Search for the cell housing the specified text and yield its [X, Y] center coordinate. 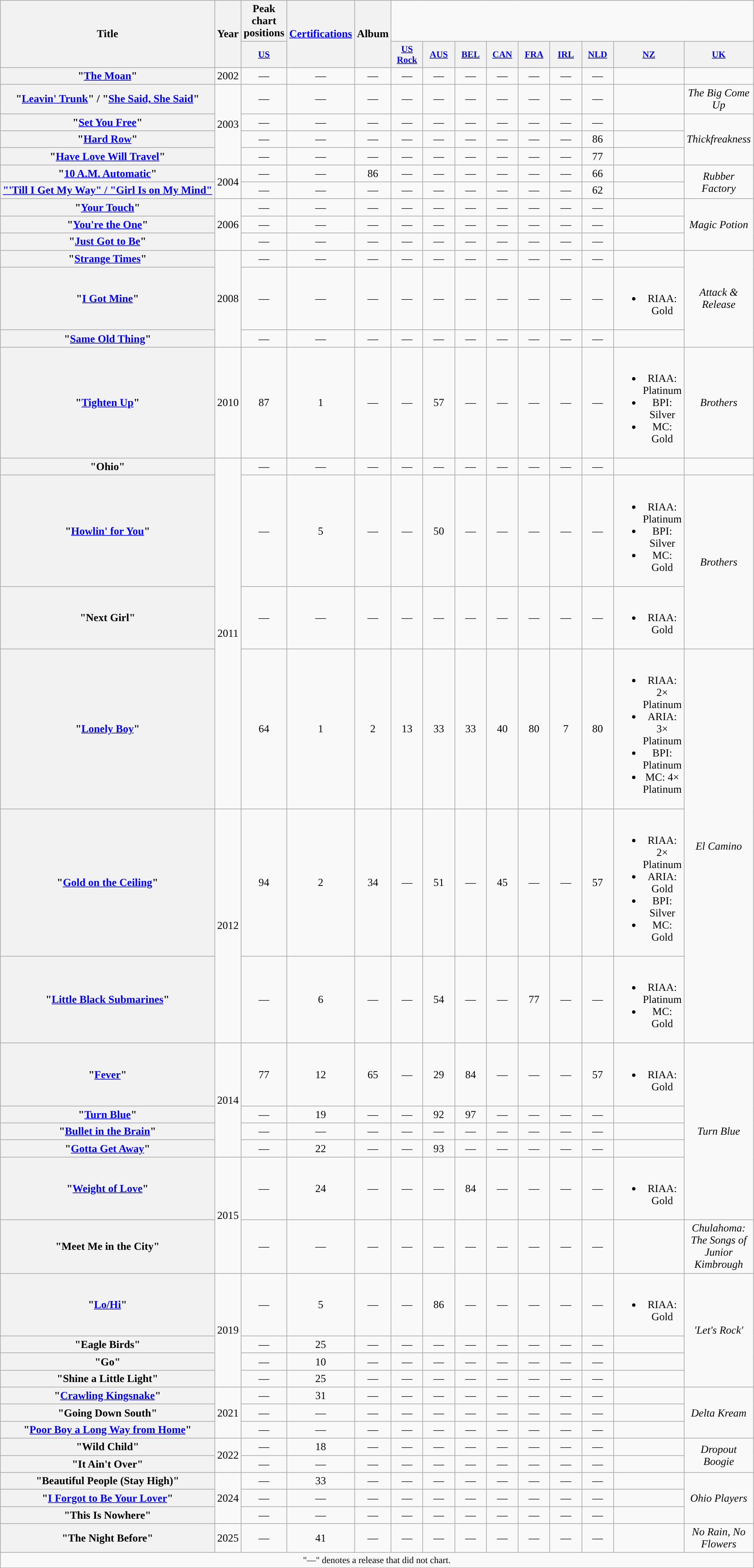
2006 [228, 225]
2022 [228, 1456]
"Gotta Get Away" [108, 1149]
19 [321, 1114]
"Beautiful People (Stay High)" [108, 1481]
"Strange Times" [108, 259]
AUS [438, 55]
"Same Old Thing" [108, 338]
RIAA: PlatinumMC: Gold [649, 1000]
45 [502, 883]
CAN [502, 55]
"Weight of Love" [108, 1188]
18 [321, 1447]
87 [264, 402]
BEL [471, 55]
"Bullet in the Brain" [108, 1132]
92 [438, 1114]
2002 [228, 76]
"—" denotes a release that did not chart. [377, 1560]
"'Till I Get My Way" / "Girl Is on My Mind" [108, 190]
"Going Down South" [108, 1412]
"Crawling Kingsnake" [108, 1395]
"Turn Blue" [108, 1114]
2010 [228, 402]
"Have Love Will Travel" [108, 156]
65 [373, 1075]
2019 [228, 1330]
"Eagle Birds" [108, 1344]
Turn Blue [719, 1132]
Rubber Factory [719, 182]
IRL [566, 55]
"Little Black Submarines" [108, 1000]
"Howlin' for You" [108, 531]
10 [321, 1361]
"Leavin' Trunk" / "She Said, She Said" [108, 99]
97 [471, 1114]
12 [321, 1075]
"Ohio" [108, 467]
"Wild Child" [108, 1447]
NZ [649, 55]
50 [438, 531]
"Next Girl" [108, 618]
"The Moan" [108, 76]
USRock [407, 55]
"It Ain't Over" [108, 1464]
FRA [534, 55]
24 [321, 1188]
94 [264, 883]
2011 [228, 633]
2021 [228, 1412]
"Shine a Little Light" [108, 1378]
Year [228, 34]
Album [373, 34]
"Lo/Hi" [108, 1305]
64 [264, 729]
"Lonely Boy" [108, 729]
41 [321, 1538]
Certifications [321, 34]
US [264, 55]
Magic Potion [719, 225]
7 [566, 729]
"I Got Mine" [108, 298]
"This Is Nowhere" [108, 1515]
'Let's Rock' [719, 1330]
2025 [228, 1538]
Ohio Players [719, 1498]
The Big Come Up [719, 99]
31 [321, 1395]
No Rain, No Flowers [719, 1538]
29 [438, 1075]
2004 [228, 182]
2015 [228, 1215]
54 [438, 1000]
"Hard Row" [108, 139]
"Poor Boy a Long Way from Home" [108, 1430]
2014 [228, 1100]
Chulahoma: The Songs of Junior Kimbrough [719, 1247]
51 [438, 883]
66 [598, 173]
6 [321, 1000]
40 [502, 729]
Attack & Release [719, 298]
"Set You Free" [108, 122]
"Gold on the Ceiling" [108, 883]
"Fever" [108, 1075]
22 [321, 1149]
"I Forgot to Be Your Lover" [108, 1498]
RIAA: 2× PlatinumARIA: 3× PlatinumBPI: PlatinumMC: 4× Platinum [649, 729]
"10 A.M. Automatic" [108, 173]
2012 [228, 926]
"Your Touch" [108, 207]
2003 [228, 125]
2008 [228, 298]
El Camino [719, 846]
UK [719, 55]
Title [108, 34]
RIAA: 2× PlatinumARIA: GoldBPI: SilverMC: Gold [649, 883]
"Just Got to Be" [108, 242]
34 [373, 883]
"The Night Before" [108, 1538]
2024 [228, 1498]
"Meet Me in the City" [108, 1247]
Dropout Boogie [719, 1456]
Delta Kream [719, 1412]
62 [598, 190]
"Tighten Up" [108, 402]
13 [407, 729]
"You're the One" [108, 225]
NLD [598, 55]
Thickfreakness [719, 139]
Peak chart positions [264, 21]
"Go" [108, 1361]
93 [438, 1149]
